Locate the cell with the specified text and output its (X, Y) center coordinate. 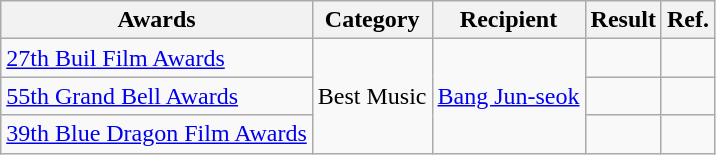
27th Buil Film Awards (157, 58)
Recipient (508, 20)
55th Grand Bell Awards (157, 96)
39th Blue Dragon Film Awards (157, 134)
Awards (157, 20)
Best Music (372, 96)
Category (372, 20)
Ref. (688, 20)
Bang Jun-seok (508, 96)
Result (623, 20)
